Find where the given text appears and provide that cell's center as (X, Y) coordinate. 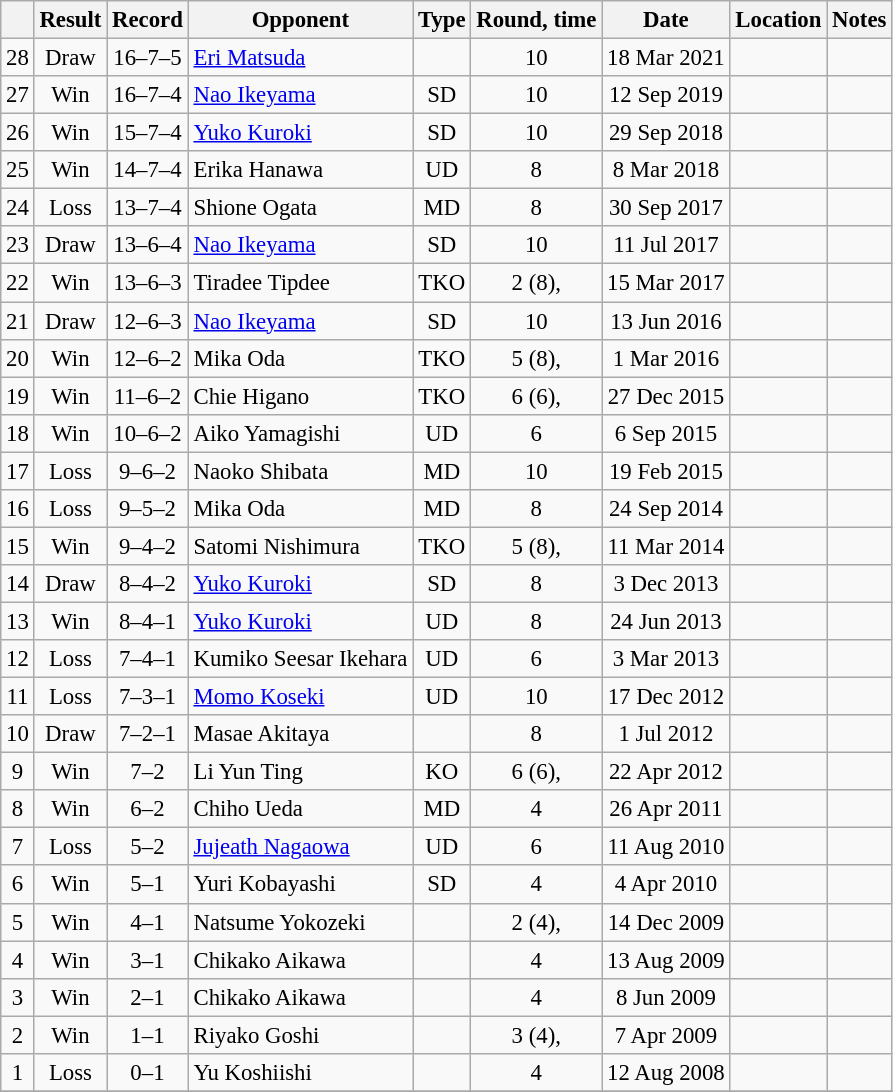
Shione Ogata (300, 208)
Yu Koshiishi (300, 1073)
18 (18, 433)
19 Feb 2015 (666, 471)
7–2–1 (148, 734)
Date (666, 20)
15–7–4 (148, 133)
1 Mar 2016 (666, 358)
29 Sep 2018 (666, 133)
4 Apr 2010 (666, 885)
17 Dec 2012 (666, 697)
9 (18, 772)
Natsume Yokozeki (300, 922)
8 Jun 2009 (666, 997)
13 (18, 621)
1–1 (148, 1035)
KO (442, 772)
18 Mar 2021 (666, 58)
24 (18, 208)
27 (18, 95)
12 Aug 2008 (666, 1073)
6–2 (148, 809)
Satomi Nishimura (300, 546)
13 Aug 2009 (666, 960)
Eri Matsuda (300, 58)
5 (18, 922)
8 Mar 2018 (666, 170)
25 (18, 170)
9–4–2 (148, 546)
10–6–2 (148, 433)
Opponent (300, 20)
28 (18, 58)
7 Apr 2009 (666, 1035)
11 Jul 2017 (666, 245)
Result (70, 20)
11 Aug 2010 (666, 847)
21 (18, 321)
23 (18, 245)
22 Apr 2012 (666, 772)
1 Jul 2012 (666, 734)
2 (18, 1035)
3 (18, 997)
22 (18, 283)
17 (18, 471)
5–1 (148, 885)
26 Apr 2011 (666, 809)
Chiho Ueda (300, 809)
16–7–5 (148, 58)
Chie Higano (300, 396)
16–7–4 (148, 95)
Yuri Kobayashi (300, 885)
15 Mar 2017 (666, 283)
12 (18, 659)
Type (442, 20)
26 (18, 133)
6 Sep 2015 (666, 433)
14–7–4 (148, 170)
4–1 (148, 922)
30 Sep 2017 (666, 208)
27 Dec 2015 (666, 396)
24 Sep 2014 (666, 509)
14 Dec 2009 (666, 922)
11 Mar 2014 (666, 546)
9–6–2 (148, 471)
3–1 (148, 960)
16 (18, 509)
3 (4), (536, 1035)
15 (18, 546)
Location (778, 20)
Naoko Shibata (300, 471)
3 Mar 2013 (666, 659)
12–6–3 (148, 321)
11 (18, 697)
Notes (860, 20)
13–7–4 (148, 208)
2 (4), (536, 922)
Momo Koseki (300, 697)
9–5–2 (148, 509)
7 (18, 847)
Round, time (536, 20)
1 (18, 1073)
19 (18, 396)
Masae Akitaya (300, 734)
13 Jun 2016 (666, 321)
Erika Hanawa (300, 170)
7–2 (148, 772)
11–6–2 (148, 396)
20 (18, 358)
Record (148, 20)
12–6–2 (148, 358)
8–4–2 (148, 584)
13–6–4 (148, 245)
Jujeath Nagaowa (300, 847)
7–4–1 (148, 659)
0–1 (148, 1073)
Li Yun Ting (300, 772)
13–6–3 (148, 283)
Aiko Yamagishi (300, 433)
2 (8), (536, 283)
8–4–1 (148, 621)
5–2 (148, 847)
14 (18, 584)
Tiradee Tipdee (300, 283)
7–3–1 (148, 697)
Kumiko Seesar Ikehara (300, 659)
3 Dec 2013 (666, 584)
2–1 (148, 997)
12 Sep 2019 (666, 95)
Riyako Goshi (300, 1035)
24 Jun 2013 (666, 621)
